Provide the [x, y] coordinate of the cell's center where the given text is located.  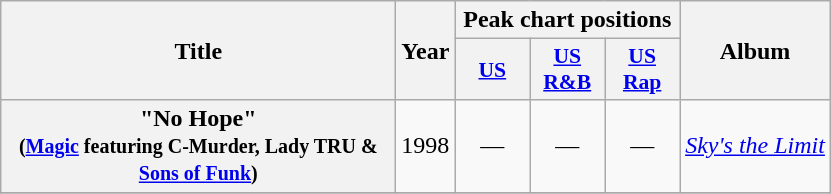
Peak chart positions [568, 20]
Sky's the Limit [756, 146]
Title [198, 50]
Album [756, 50]
USRap [642, 70]
USR&B [568, 70]
US [492, 70]
"No Hope"(Magic featuring C-Murder, Lady TRU & Sons of Funk) [198, 146]
Year [426, 50]
1998 [426, 146]
